Capture the cell that displays the provided text and extract its [x, y] central coordinate. 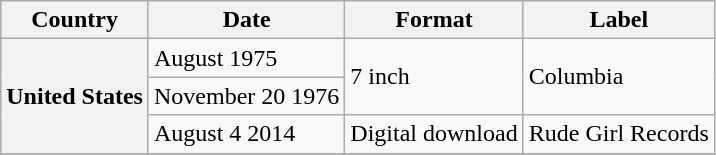
Digital download [434, 134]
United States [75, 96]
Columbia [618, 77]
7 inch [434, 77]
August 4 2014 [246, 134]
Country [75, 20]
August 1975 [246, 58]
Label [618, 20]
November 20 1976 [246, 96]
Date [246, 20]
Format [434, 20]
Rude Girl Records [618, 134]
